Extract the (x, y) coordinate from the center of the cell holding the provided text.  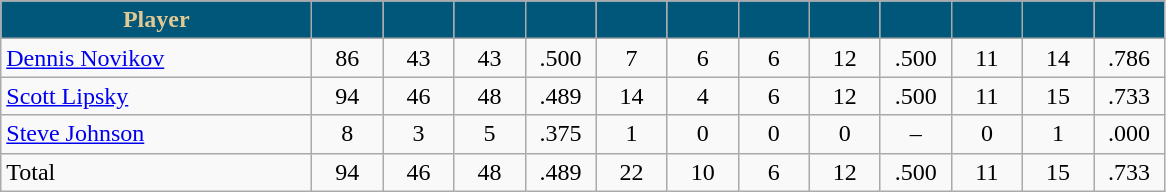
Dennis Novikov (156, 58)
7 (632, 58)
22 (632, 172)
5 (490, 134)
Scott Lipsky (156, 96)
10 (702, 172)
.000 (1130, 134)
3 (418, 134)
– (916, 134)
.375 (560, 134)
8 (348, 134)
Steve Johnson (156, 134)
4 (702, 96)
.786 (1130, 58)
86 (348, 58)
Player (156, 20)
Total (156, 172)
